Search for the cell housing the specified text and yield its (x, y) center coordinate. 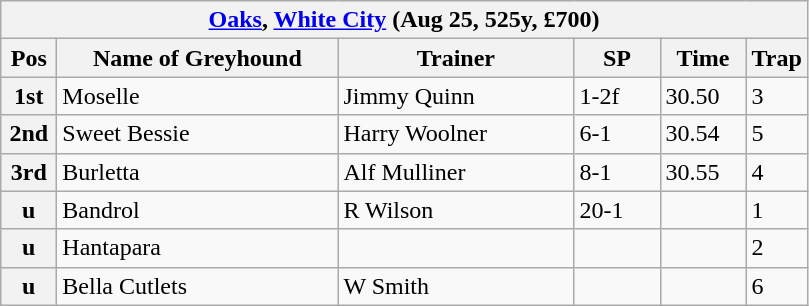
Trainer (456, 58)
Oaks, White City (Aug 25, 525y, £700) (404, 20)
30.54 (703, 134)
20-1 (617, 210)
Moselle (198, 96)
Harry Woolner (456, 134)
Hantapara (198, 248)
30.55 (703, 172)
Alf Mulliner (456, 172)
Time (703, 58)
3rd (29, 172)
Pos (29, 58)
Trap (776, 58)
Bella Cutlets (198, 286)
8-1 (617, 172)
Name of Greyhound (198, 58)
Bandrol (198, 210)
6-1 (617, 134)
SP (617, 58)
W Smith (456, 286)
4 (776, 172)
3 (776, 96)
1 (776, 210)
1st (29, 96)
5 (776, 134)
6 (776, 286)
R Wilson (456, 210)
2 (776, 248)
1-2f (617, 96)
Jimmy Quinn (456, 96)
Burletta (198, 172)
2nd (29, 134)
30.50 (703, 96)
Sweet Bessie (198, 134)
